From the cell containing the given text, extract its center point as (X, Y) coordinate. 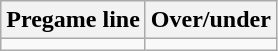
Over/under (210, 20)
Pregame line (74, 20)
